Detect which cell encompasses the target text, then output its [x, y] center coordinate. 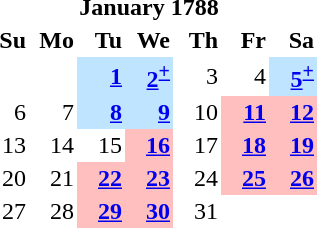
16 [149, 146]
14 [53, 146]
15 [101, 146]
10 [197, 112]
26 [293, 178]
28 [53, 212]
Th [197, 40]
18 [245, 146]
Tu [101, 40]
Sa [293, 40]
5+ [293, 76]
22 [101, 178]
11 [245, 112]
29 [101, 212]
3 [197, 76]
2+ [149, 76]
1 [101, 76]
25 [245, 178]
23 [149, 178]
24 [197, 178]
30 [149, 212]
21 [53, 178]
We [149, 40]
4 [245, 76]
31 [197, 212]
9 [149, 112]
Fr [245, 40]
12 [293, 112]
19 [293, 146]
7 [53, 112]
17 [197, 146]
Mo [53, 40]
8 [101, 112]
